Output the [X, Y] coordinate of the center of the cell containing the given text.  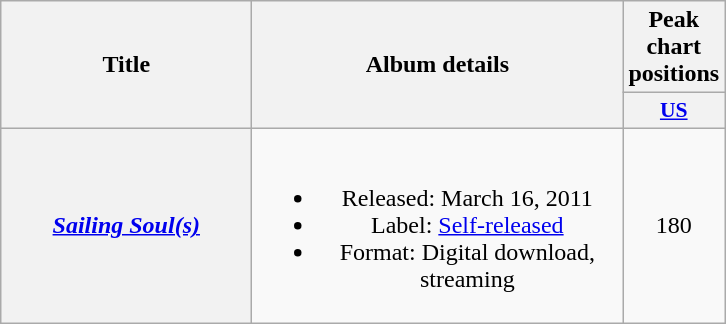
US [674, 111]
Released: March 16, 2011Label: Self-releasedFormat: Digital download, streaming [438, 225]
Peak chart positions [674, 47]
180 [674, 225]
Sailing Soul(s) [126, 225]
Album details [438, 65]
Title [126, 65]
